Capture the cell that displays the provided text and extract its (X, Y) central coordinate. 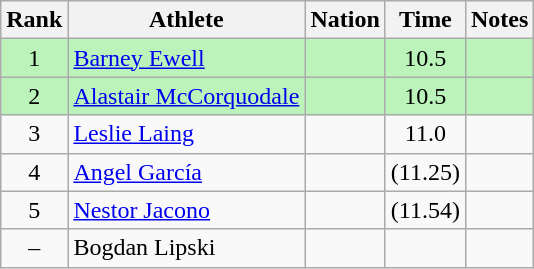
(11.25) (425, 172)
Angel García (186, 172)
4 (34, 172)
2 (34, 96)
3 (34, 134)
Nation (345, 20)
11.0 (425, 134)
Leslie Laing (186, 134)
Nestor Jacono (186, 210)
(11.54) (425, 210)
1 (34, 58)
Alastair McCorquodale (186, 96)
– (34, 248)
5 (34, 210)
Notes (499, 20)
Athlete (186, 20)
Rank (34, 20)
Time (425, 20)
Bogdan Lipski (186, 248)
Barney Ewell (186, 58)
